Detect which cell encompasses the target text, then output its (x, y) center coordinate. 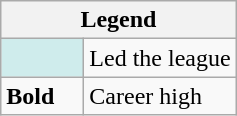
Career high (160, 96)
Bold (42, 96)
Led the league (160, 58)
Legend (118, 20)
